Pinpoint the cell where the given text exists, returning its (X, Y) midpoint coordinate. 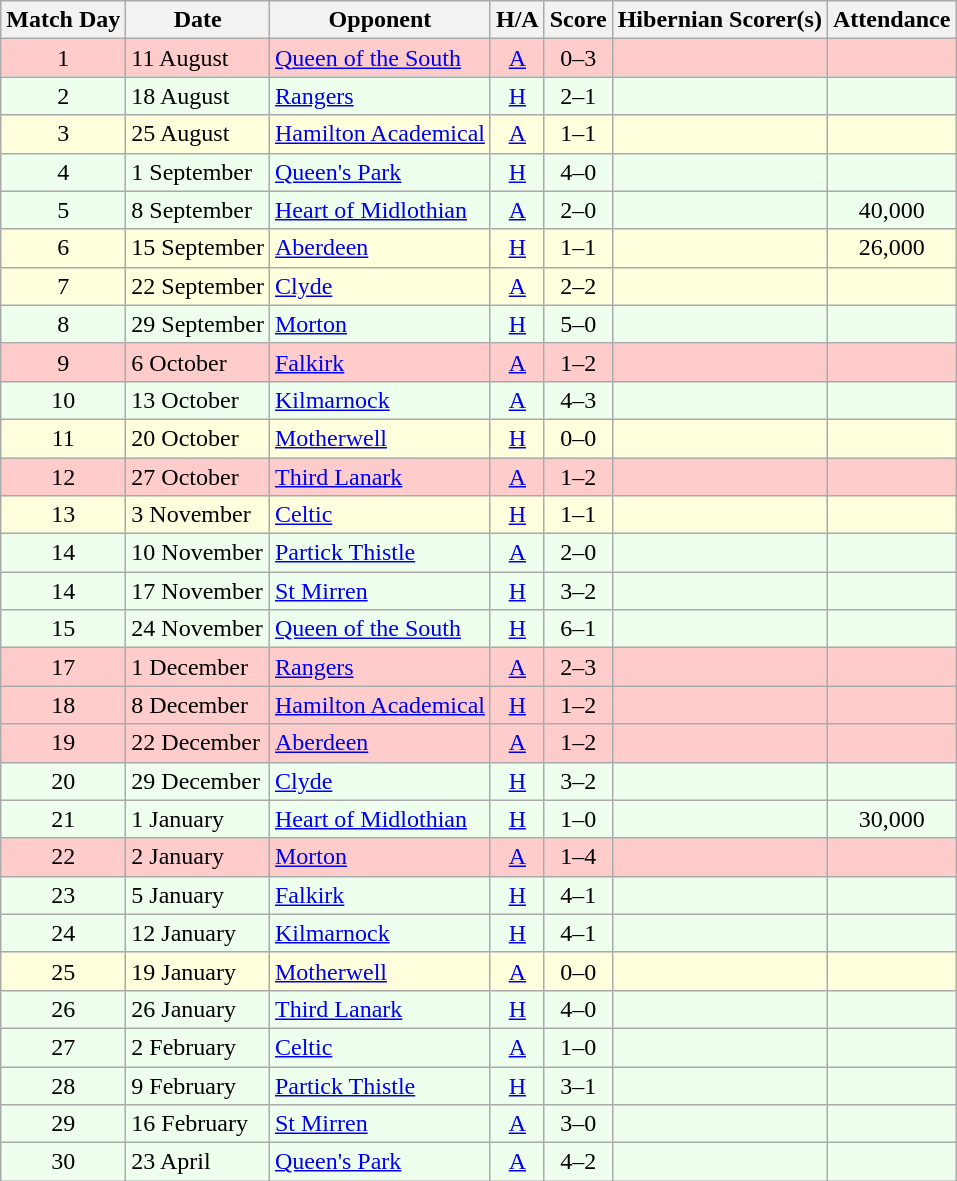
6 October (198, 362)
1 (64, 58)
18 (64, 705)
11 (64, 438)
2–3 (578, 667)
8 September (198, 210)
8 (64, 324)
19 (64, 743)
3–1 (578, 1085)
15 September (198, 248)
29 December (198, 781)
26,000 (891, 248)
23 April (198, 1162)
20 (64, 781)
4–2 (578, 1162)
6 (64, 248)
Date (198, 20)
1 January (198, 819)
8 December (198, 705)
Attendance (891, 20)
2 February (198, 1047)
7 (64, 286)
1–4 (578, 857)
6–1 (578, 629)
28 (64, 1085)
12 (64, 477)
26 January (198, 1009)
23 (64, 895)
H/A (517, 20)
15 (64, 629)
18 August (198, 96)
30,000 (891, 819)
2 January (198, 857)
4 (64, 172)
2–2 (578, 286)
27 October (198, 477)
21 (64, 819)
40,000 (891, 210)
22 December (198, 743)
20 October (198, 438)
5 January (198, 895)
5 (64, 210)
9 February (198, 1085)
26 (64, 1009)
Opponent (380, 20)
25 (64, 971)
Match Day (64, 20)
Hibernian Scorer(s) (720, 20)
13 (64, 515)
Score (578, 20)
17 (64, 667)
11 August (198, 58)
30 (64, 1162)
16 February (198, 1124)
1 December (198, 667)
29 (64, 1124)
3 (64, 134)
9 (64, 362)
12 January (198, 933)
27 (64, 1047)
13 October (198, 400)
4–3 (578, 400)
24 November (198, 629)
2–1 (578, 96)
3–0 (578, 1124)
0–3 (578, 58)
17 November (198, 591)
3 November (198, 515)
5–0 (578, 324)
22 September (198, 286)
10 November (198, 553)
2 (64, 96)
1 September (198, 172)
10 (64, 400)
29 September (198, 324)
24 (64, 933)
22 (64, 857)
25 August (198, 134)
19 January (198, 971)
